Locate the cell with the specified text and output its [X, Y] center coordinate. 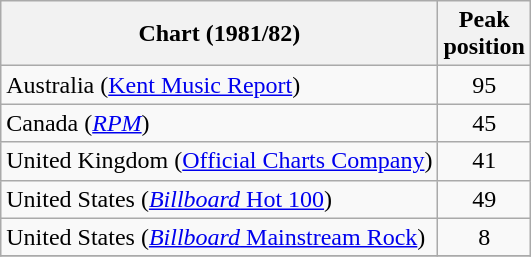
41 [484, 161]
Peak position [484, 34]
45 [484, 123]
8 [484, 237]
Canada (RPM) [220, 123]
Chart (1981/82) [220, 34]
United States (Billboard Hot 100) [220, 199]
Australia (Kent Music Report) [220, 85]
95 [484, 85]
United States (Billboard Mainstream Rock) [220, 237]
United Kingdom (Official Charts Company) [220, 161]
49 [484, 199]
